Detect which cell encompasses the target text, then output its (X, Y) center coordinate. 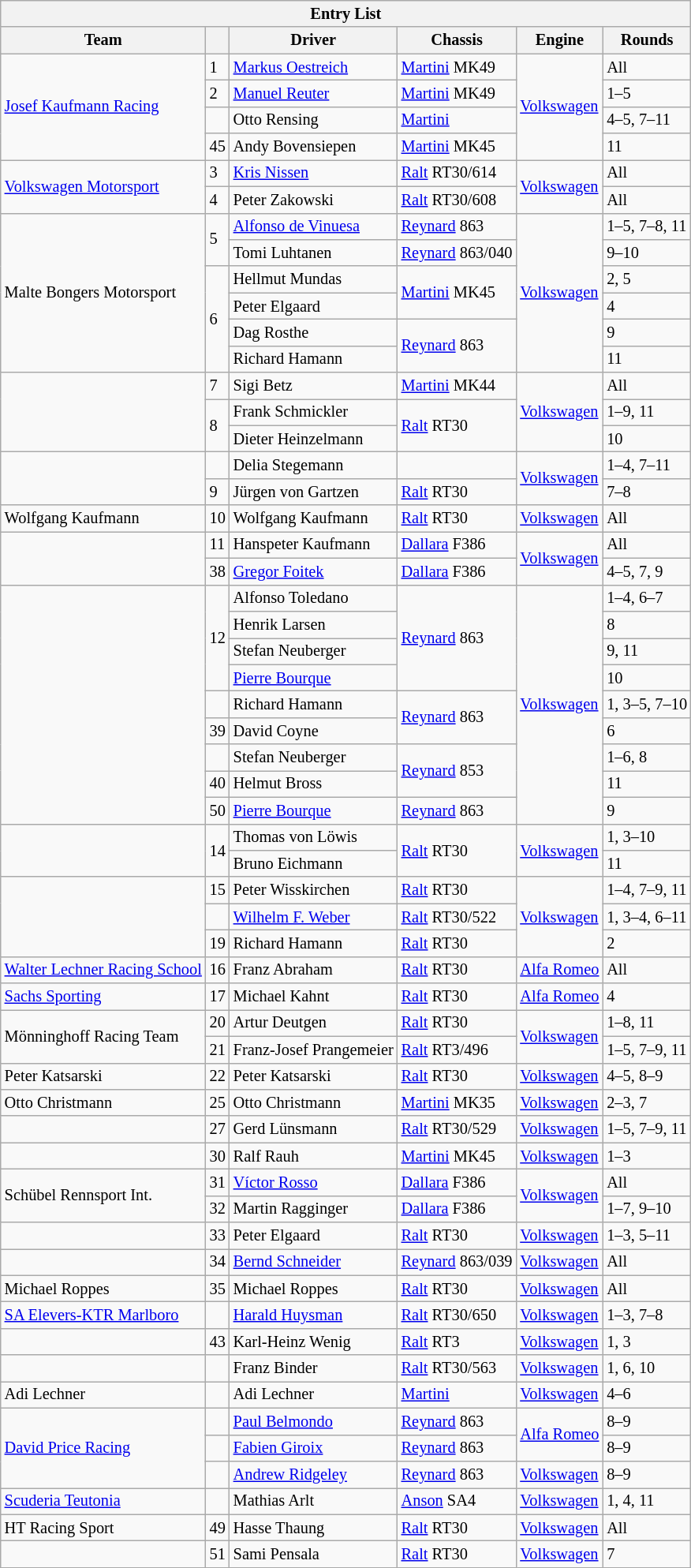
Artur Deutgen (314, 1023)
40 (218, 784)
Franz-Josef Prangemeier (314, 1050)
32 (218, 1209)
Rounds (647, 40)
Team (103, 40)
1, 4, 11 (647, 1501)
David Coyne (314, 731)
Mönninghoff Racing Team (103, 1035)
38 (218, 571)
Paul Belmondo (314, 1421)
1–9, 11 (647, 412)
30 (218, 1156)
35 (218, 1289)
22 (218, 1076)
1–8, 11 (647, 1023)
Alfonso de Vinuesa (314, 226)
5 (218, 240)
Sigi Betz (314, 386)
Driver (314, 40)
4–5, 8–9 (647, 1076)
Franz Abraham (314, 970)
Frank Schmickler (314, 412)
Helmut Bross (314, 784)
Martini MK44 (458, 386)
Martini MK35 (458, 1102)
1–5, 7–8, 11 (647, 226)
Gerd Lünsmann (314, 1129)
49 (218, 1528)
Ralt RT30/529 (458, 1129)
HT Racing Sport (103, 1528)
Hellmut Mundas (314, 279)
Kris Nissen (314, 173)
Mathias Arlt (314, 1501)
Otto Rensing (314, 120)
1–3, 7–8 (647, 1315)
15 (218, 890)
Víctor Rosso (314, 1182)
Anson SA4 (458, 1501)
Schübel Rennsport Int. (103, 1195)
39 (218, 731)
4–6 (647, 1394)
Scuderia Teutonia (103, 1501)
Manuel Reuter (314, 93)
Martin Ragginger (314, 1209)
Gregor Foitek (314, 571)
4–5, 7, 9 (647, 571)
Ralt RT30/563 (458, 1368)
Ralt RT3/496 (458, 1050)
1–5 (647, 93)
Peter Zakowski (314, 200)
Ralt RT30/522 (458, 917)
Ralt RT30/650 (458, 1315)
43 (218, 1342)
Bruno Eichmann (314, 863)
51 (218, 1554)
Sami Pensala (314, 1554)
Reynard 853 (458, 770)
1–3, 5–11 (647, 1236)
Wilhelm F. Weber (314, 917)
Ralt RT30/614 (458, 173)
Dieter Heinzelmann (314, 439)
Harald Huysman (314, 1315)
Hanspeter Kaufmann (314, 544)
Tomi Luhtanen (314, 253)
Bernd Schneider (314, 1262)
SA Elevers-KTR Marlboro (103, 1315)
20 (218, 1023)
1–4, 7–9, 11 (647, 890)
4–5, 7–11 (647, 120)
Sachs Sporting (103, 997)
33 (218, 1236)
1, 3–4, 6–11 (647, 917)
50 (218, 810)
1, 3–5, 7–10 (647, 704)
Henrik Larsen (314, 624)
Engine (559, 40)
2–3, 7 (647, 1102)
45 (218, 147)
1, 3–10 (647, 837)
Chassis (458, 40)
1–7, 9–10 (647, 1209)
1 (218, 67)
31 (218, 1182)
1–6, 8 (647, 758)
Jürgen von Gartzen (314, 492)
1, 6, 10 (647, 1368)
Michael Kahnt (314, 997)
34 (218, 1262)
9, 11 (647, 651)
1–4, 7–11 (647, 465)
Andrew Ridgeley (314, 1474)
Walter Lechner Racing School (103, 970)
Ralt RT3 (458, 1342)
3 (218, 173)
Hasse Thaung (314, 1528)
Reynard 863/039 (458, 1262)
Reynard 863/040 (458, 253)
Entry List (345, 13)
Delia Stegemann (314, 465)
17 (218, 997)
Ralf Rauh (314, 1156)
9–10 (647, 253)
1–4, 6–7 (647, 598)
Thomas von Löwis (314, 837)
21 (218, 1050)
Ralt RT30/608 (458, 200)
1, 3 (647, 1342)
Malte Bongers Motorsport (103, 293)
Franz Binder (314, 1368)
Markus Oestreich (314, 67)
Peter Wisskirchen (314, 890)
19 (218, 943)
Josef Kaufmann Racing (103, 107)
Volkswagen Motorsport (103, 186)
Fabien Giroix (314, 1448)
25 (218, 1102)
16 (218, 970)
Karl-Heinz Wenig (314, 1342)
27 (218, 1129)
David Price Racing (103, 1447)
Alfonso Toledano (314, 598)
14 (218, 851)
12 (218, 638)
Dag Rosthe (314, 332)
1–3 (647, 1156)
7–8 (647, 492)
2, 5 (647, 279)
Andy Bovensiepen (314, 147)
